Return [x, y] of the center of cell containing provided text 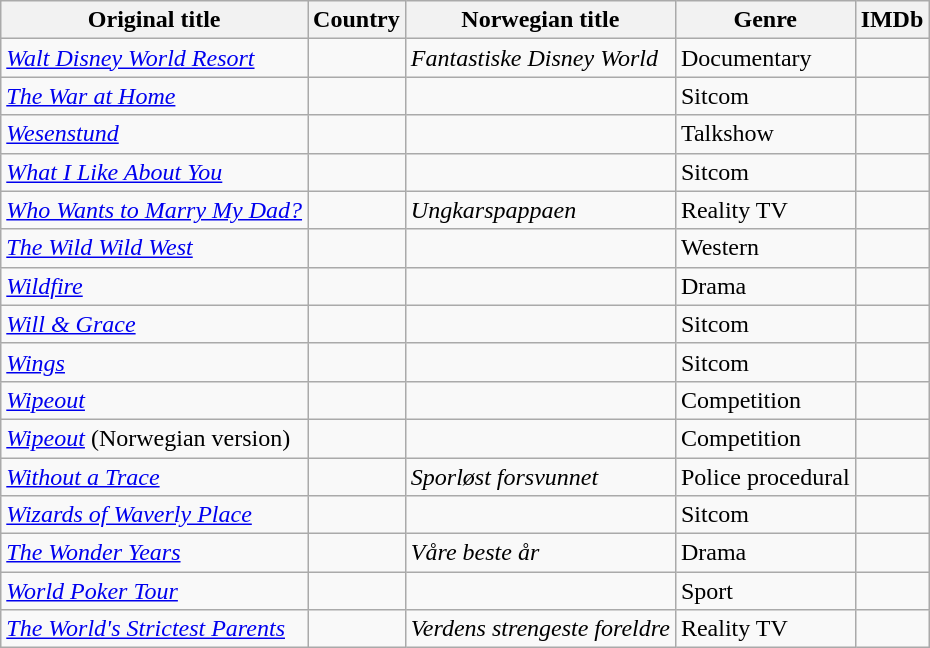
The Wonder Years [154, 553]
World Poker Tour [154, 591]
Wipeout (Norwegian version) [154, 438]
Western [765, 248]
The World's Strictest Parents [154, 629]
Wildfire [154, 286]
Genre [765, 20]
What I Like About You [154, 172]
Talkshow [765, 134]
IMDb [892, 20]
Verdens strengeste foreldre [540, 629]
Walt Disney World Resort [154, 58]
Police procedural [765, 477]
Country [357, 20]
Without a Trace [154, 477]
Fantastiske Disney World [540, 58]
Wizards of Waverly Place [154, 515]
Norwegian title [540, 20]
Sport [765, 591]
The War at Home [154, 96]
Sporløst forsvunnet [540, 477]
Will & Grace [154, 324]
Who Wants to Marry My Dad? [154, 210]
The Wild Wild West [154, 248]
Documentary [765, 58]
Våre beste år [540, 553]
Wipeout [154, 400]
Wesenstund [154, 134]
Original title [154, 20]
Ungkarspappaen [540, 210]
Wings [154, 362]
